Capture the cell that displays the provided text and extract its [X, Y] central coordinate. 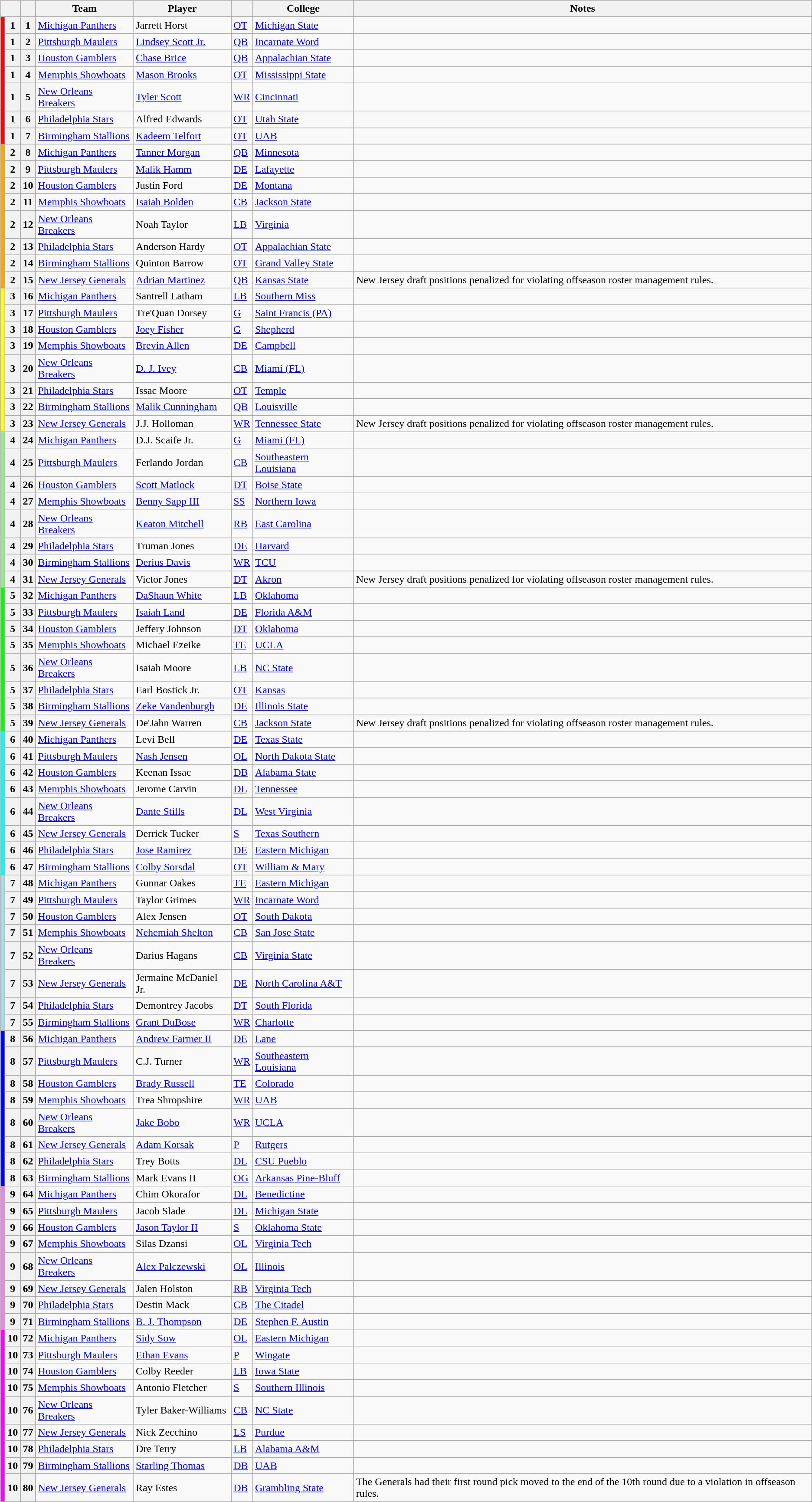
21 [28, 390]
Demontrey Jacobs [182, 1006]
Player [182, 9]
Lindsey Scott Jr. [182, 42]
B. J. Thompson [182, 1322]
Shepherd [303, 329]
45 [28, 834]
Malik Cunningham [182, 407]
17 [28, 313]
Brady Russell [182, 1083]
Colby Sorsdal [182, 867]
Issac Moore [182, 390]
Derrick Tucker [182, 834]
27 [28, 501]
Team [85, 9]
48 [28, 883]
Anderson Hardy [182, 247]
OG [242, 1178]
65 [28, 1211]
Truman Jones [182, 546]
Tyler Scott [182, 97]
20 [28, 368]
LS [242, 1433]
Illinois [303, 1266]
J.J. Holloman [182, 423]
Kadeem Telfort [182, 136]
TCU [303, 563]
Texas Southern [303, 834]
Earl Bostick Jr. [182, 690]
Lane [303, 1039]
12 [28, 224]
Ferlando Jordan [182, 462]
62 [28, 1161]
Ray Estes [182, 1488]
Alex Palczewski [182, 1266]
38 [28, 706]
Jalen Holston [182, 1289]
Charlotte [303, 1022]
Southern Illinois [303, 1387]
72 [28, 1338]
57 [28, 1061]
Gunnar Oakes [182, 883]
Derius Davis [182, 563]
13 [28, 247]
Iowa State [303, 1371]
D.J. Scaife Jr. [182, 440]
Nash Jensen [182, 756]
61 [28, 1145]
64 [28, 1194]
Southern Miss [303, 296]
Mark Evans II [182, 1178]
Adam Korsak [182, 1145]
Lafayette [303, 169]
Jacob Slade [182, 1211]
Dante Stills [182, 811]
Ethan Evans [182, 1354]
41 [28, 756]
78 [28, 1449]
28 [28, 523]
Jarrett Horst [182, 25]
Campbell [303, 346]
31 [28, 579]
Northern Iowa [303, 501]
Trea Shropshire [182, 1100]
Antonio Fletcher [182, 1387]
CSU Pueblo [303, 1161]
The Citadel [303, 1305]
44 [28, 811]
40 [28, 739]
Jason Taylor II [182, 1227]
Utah State [303, 119]
Cincinnati [303, 97]
North Dakota State [303, 756]
Virginia [303, 224]
Mason Brooks [182, 75]
Scott Matlock [182, 485]
Taylor Grimes [182, 900]
24 [28, 440]
Oklahoma State [303, 1227]
Wingate [303, 1354]
Silas Dzansi [182, 1244]
Colorado [303, 1083]
Alabama A&M [303, 1449]
Isaiah Bolden [182, 202]
Texas State [303, 739]
42 [28, 772]
37 [28, 690]
49 [28, 900]
Tennessee [303, 789]
51 [28, 933]
De'Jahn Warren [182, 723]
Tanner Morgan [182, 152]
Isaiah Land [182, 612]
50 [28, 916]
43 [28, 789]
Destin Mack [182, 1305]
Saint Francis (PA) [303, 313]
25 [28, 462]
52 [28, 955]
Kansas [303, 690]
Joey Fisher [182, 329]
11 [28, 202]
30 [28, 563]
54 [28, 1006]
Harvard [303, 546]
Alfred Edwards [182, 119]
77 [28, 1433]
39 [28, 723]
College [303, 9]
23 [28, 423]
68 [28, 1266]
Grambling State [303, 1488]
Dre Terry [182, 1449]
SS [242, 501]
Jose Ramirez [182, 850]
Grant DuBose [182, 1022]
Zeke Vandenburgh [182, 706]
29 [28, 546]
60 [28, 1122]
59 [28, 1100]
Victor Jones [182, 579]
South Florida [303, 1006]
Santrell Latham [182, 296]
69 [28, 1289]
Louisville [303, 407]
Nehemiah Shelton [182, 933]
75 [28, 1387]
Justin Ford [182, 185]
Levi Bell [182, 739]
C.J. Turner [182, 1061]
Jake Bobo [182, 1122]
East Carolina [303, 523]
Notes [583, 9]
Tennessee State [303, 423]
Benny Sapp III [182, 501]
Florida A&M [303, 612]
18 [28, 329]
South Dakota [303, 916]
Darius Hagans [182, 955]
Colby Reeder [182, 1371]
34 [28, 629]
73 [28, 1354]
Jermaine McDaniel Jr. [182, 983]
The Generals had their first round pick moved to the end of the 10th round due to a violation in offseason rules. [583, 1488]
William & Mary [303, 867]
Benedictine [303, 1194]
32 [28, 596]
Purdue [303, 1433]
16 [28, 296]
19 [28, 346]
Trey Botts [182, 1161]
67 [28, 1244]
79 [28, 1466]
Noah Taylor [182, 224]
Isaiah Moore [182, 667]
Sidy Sow [182, 1338]
53 [28, 983]
DaShaun White [182, 596]
West Virginia [303, 811]
Temple [303, 390]
Kansas State [303, 280]
80 [28, 1488]
Boise State [303, 485]
22 [28, 407]
Arkansas Pine-Bluff [303, 1178]
Akron [303, 579]
70 [28, 1305]
Jerome Carvin [182, 789]
14 [28, 263]
56 [28, 1039]
Nick Zecchino [182, 1433]
26 [28, 485]
Alabama State [303, 772]
Tre'Quan Dorsey [182, 313]
58 [28, 1083]
San Jose State [303, 933]
Tyler Baker-Williams [182, 1410]
D. J. Ivey [182, 368]
Chase Brice [182, 58]
North Carolina A&T [303, 983]
74 [28, 1371]
Keenan Issac [182, 772]
Michael Ezeike [182, 645]
Montana [303, 185]
Starling Thomas [182, 1466]
36 [28, 667]
Malik Hamm [182, 169]
Jeffery Johnson [182, 629]
Brevin Allen [182, 346]
Quinton Barrow [182, 263]
Minnesota [303, 152]
Keaton Mitchell [182, 523]
Illinois State [303, 706]
Grand Valley State [303, 263]
Rutgers [303, 1145]
33 [28, 612]
76 [28, 1410]
15 [28, 280]
Stephen F. Austin [303, 1322]
55 [28, 1022]
47 [28, 867]
66 [28, 1227]
Adrian Martinez [182, 280]
71 [28, 1322]
Mississippi State [303, 75]
35 [28, 645]
63 [28, 1178]
Virginia State [303, 955]
Andrew Farmer II [182, 1039]
Alex Jensen [182, 916]
46 [28, 850]
Chim Okorafor [182, 1194]
